Locate the cell with the specified text and output its [x, y] center coordinate. 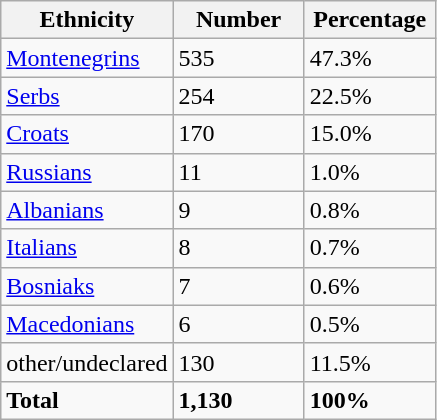
15.0% [370, 134]
Serbs [87, 96]
other/undeclared [87, 362]
22.5% [370, 96]
47.3% [370, 58]
Russians [87, 172]
0.6% [370, 286]
11 [238, 172]
254 [238, 96]
8 [238, 248]
7 [238, 286]
11.5% [370, 362]
Total [87, 400]
Number [238, 20]
Croats [87, 134]
Macedonians [87, 324]
Bosniaks [87, 286]
9 [238, 210]
1,130 [238, 400]
0.7% [370, 248]
0.8% [370, 210]
Italians [87, 248]
100% [370, 400]
130 [238, 362]
1.0% [370, 172]
6 [238, 324]
Montenegrins [87, 58]
535 [238, 58]
0.5% [370, 324]
Percentage [370, 20]
170 [238, 134]
Ethnicity [87, 20]
Albanians [87, 210]
